Capture the cell that displays the provided text and extract its [X, Y] central coordinate. 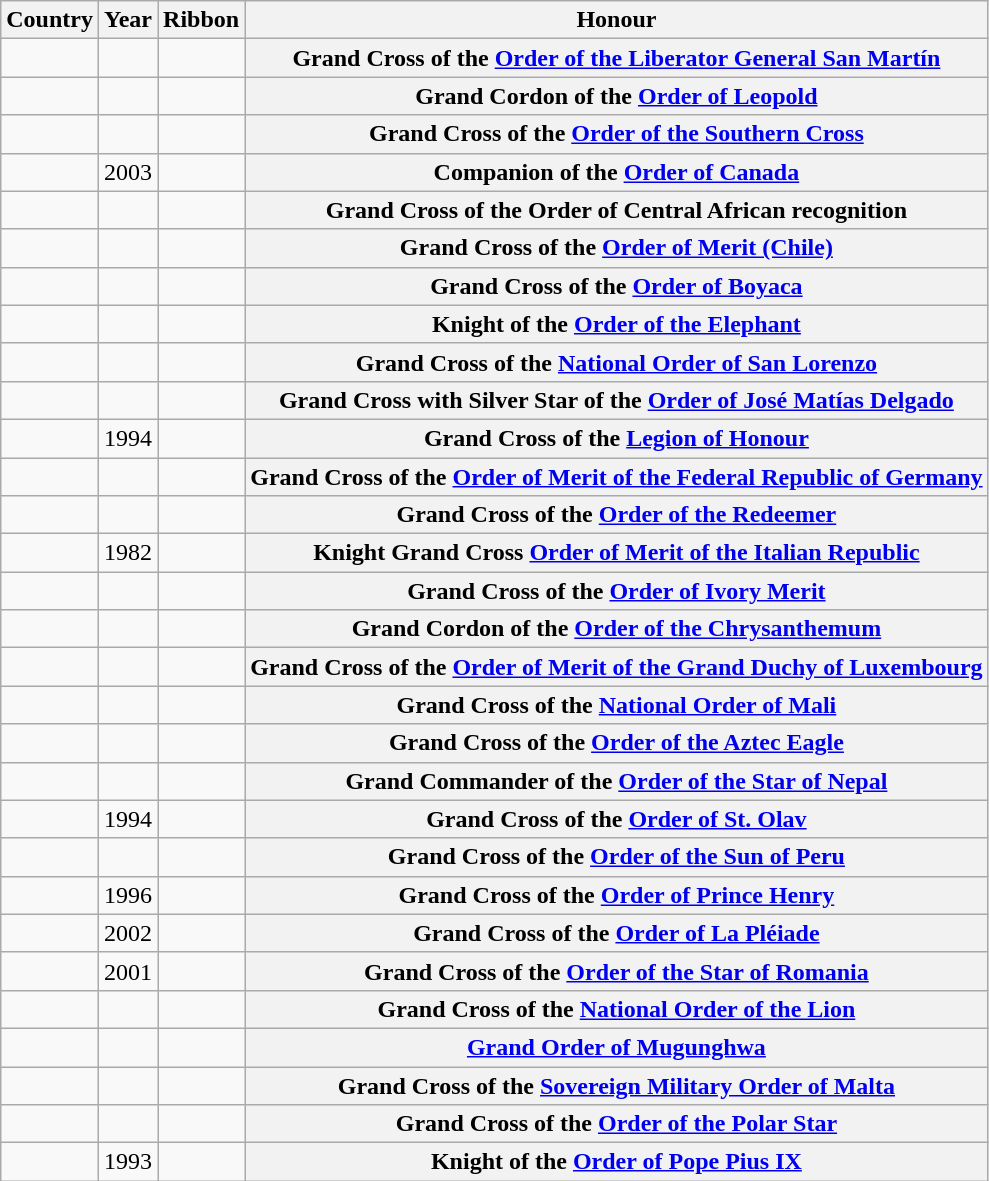
Knight of the Order of Pope Pius IX [616, 1162]
Grand Cordon of the Order of Leopold [616, 96]
1993 [128, 1162]
Grand Cross of the Order of Central African recognition [616, 210]
Knight Grand Cross Order of Merit of the Italian Republic [616, 553]
Grand Cross of the Order of the Aztec Eagle [616, 743]
Grand Cross of the Order of Merit of the Federal Republic of Germany [616, 477]
Grand Cross of the National Order of San Lorenzo [616, 362]
Knight of the Order of the Elephant [616, 324]
Grand Cross of the Order of the Redeemer [616, 515]
Grand Cross of the Order of the Liberator General San Martín [616, 58]
1982 [128, 553]
Country [50, 20]
Year [128, 20]
Grand Cross of the Order of Ivory Merit [616, 591]
Companion of the Order of Canada [616, 172]
Ribbon [202, 20]
Grand Cross of the Order of the Southern Cross [616, 134]
2002 [128, 933]
Grand Commander of the Order of the Star of Nepal [616, 781]
Honour [616, 20]
Grand Cordon of the Order of the Chrysanthemum [616, 629]
Grand Cross of the Order of La Pléiade [616, 933]
2001 [128, 971]
Grand Order of Mugunghwa [616, 1047]
Grand Cross of the Order of the Star of Romania [616, 971]
Grand Cross of the Order of Prince Henry [616, 895]
Grand Cross with Silver Star of the Order of José Matías Delgado [616, 400]
Grand Cross of the Order of Merit of the Grand Duchy of Luxembourg [616, 667]
Grand Cross of the National Order of Mali [616, 705]
Grand Cross of the Order of the Polar Star [616, 1124]
Grand Cross of the Order of the Sun of Peru [616, 857]
Grand Cross of the National Order of the Lion [616, 1009]
2003 [128, 172]
Grand Cross of the Order of St. Olav [616, 819]
Grand Cross of the Sovereign Military Order of Malta [616, 1085]
Grand Cross of the Order of Boyaca [616, 286]
Grand Cross of the Order of Merit (Chile) [616, 248]
1996 [128, 895]
Grand Cross of the Legion of Honour [616, 438]
